Detect which cell encompasses the target text, then output its (X, Y) center coordinate. 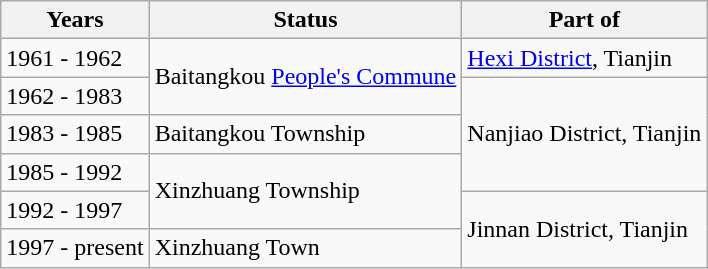
1983 - 1985 (75, 134)
Xinzhuang Town (306, 248)
1962 - 1983 (75, 96)
1961 - 1962 (75, 58)
1992 - 1997 (75, 210)
Jinnan District, Tianjin (584, 229)
Part of (584, 20)
Status (306, 20)
Years (75, 20)
Nanjiao District, Tianjin (584, 134)
Xinzhuang Township (306, 191)
1985 - 1992 (75, 172)
1997 - present (75, 248)
Hexi District, Tianjin (584, 58)
Baitangkou Township (306, 134)
Baitangkou People's Commune (306, 77)
